Locate the cell with the specified text and output its [x, y] center coordinate. 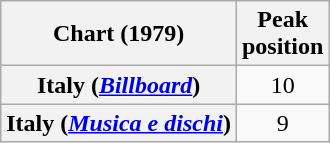
Italy (Billboard) [119, 85]
9 [282, 123]
10 [282, 85]
Chart (1979) [119, 34]
Peakposition [282, 34]
Italy (Musica e dischi) [119, 123]
